From the cell containing the given text, extract its center point as [x, y] coordinate. 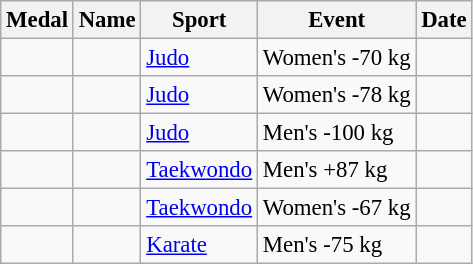
Sport [200, 20]
Date [444, 20]
Event [336, 20]
Medal [38, 20]
Men's +87 kg [336, 170]
Women's -70 kg [336, 58]
Karate [200, 245]
Men's -75 kg [336, 245]
Name [107, 20]
Men's -100 kg [336, 133]
Women's -67 kg [336, 208]
Women's -78 kg [336, 95]
